For the text-containing cell, return its midpoint in (X, Y) coordinate format. 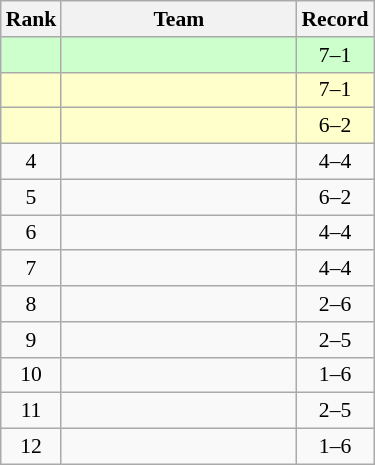
5 (32, 197)
8 (32, 304)
Record (334, 19)
Rank (32, 19)
12 (32, 447)
11 (32, 411)
Team (178, 19)
7 (32, 269)
2–6 (334, 304)
10 (32, 375)
4 (32, 162)
9 (32, 340)
6 (32, 233)
